From the cell containing the given text, extract its center point as [x, y] coordinate. 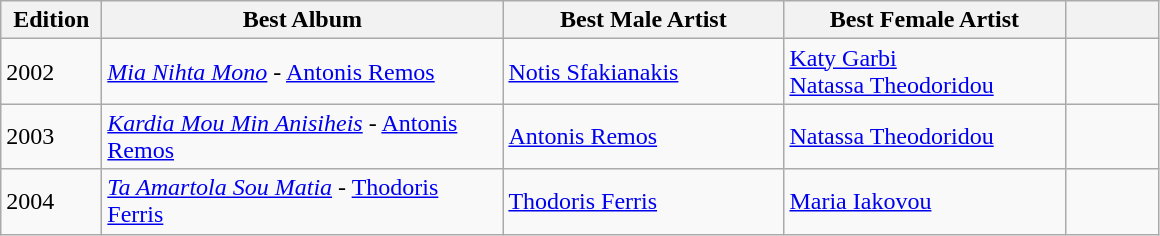
Best Male Artist [644, 20]
Best Album [302, 20]
Kardia Mou Min Anisiheis - Antonis Remos [302, 136]
Thodoris Ferris [644, 202]
Natassa Theodoridou [924, 136]
2003 [52, 136]
Katy GarbiNatassa Theodoridou [924, 72]
Mia Nihta Mono - Antonis Remos [302, 72]
Antonis Remos [644, 136]
Maria Iakovou [924, 202]
2004 [52, 202]
Edition [52, 20]
Best Female Artist [924, 20]
Notis Sfakianakis [644, 72]
2002 [52, 72]
Ta Amartola Sou Matia - Thodoris Ferris [302, 202]
